Return [x, y] of the center of cell containing provided text 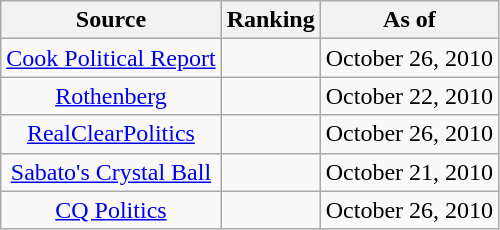
Cook Political Report [111, 58]
October 22, 2010 [409, 96]
As of [409, 20]
Rothenberg [111, 96]
Sabato's Crystal Ball [111, 172]
CQ Politics [111, 210]
Source [111, 20]
October 21, 2010 [409, 172]
RealClearPolitics [111, 134]
Ranking [270, 20]
